Scan for the cell matching the given text and deliver its [X, Y] coordinate at center. 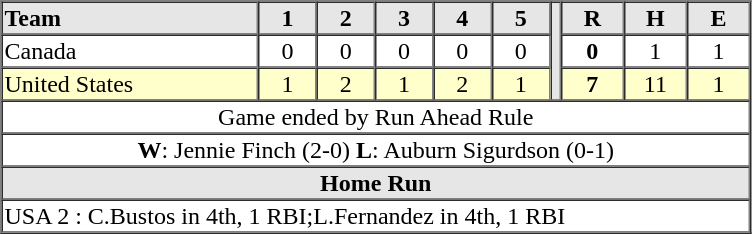
USA 2 : C.Bustos in 4th, 1 RBI;L.Fernandez in 4th, 1 RBI [376, 216]
4 [462, 18]
Game ended by Run Ahead Rule [376, 116]
Team [130, 18]
W: Jennie Finch (2-0) L: Auburn Sigurdson (0-1) [376, 150]
Home Run [376, 182]
R [592, 18]
Canada [130, 50]
7 [592, 84]
5 [521, 18]
3 [404, 18]
11 [656, 84]
E [718, 18]
H [656, 18]
United States [130, 84]
